Search for the cell housing the specified text and yield its (X, Y) center coordinate. 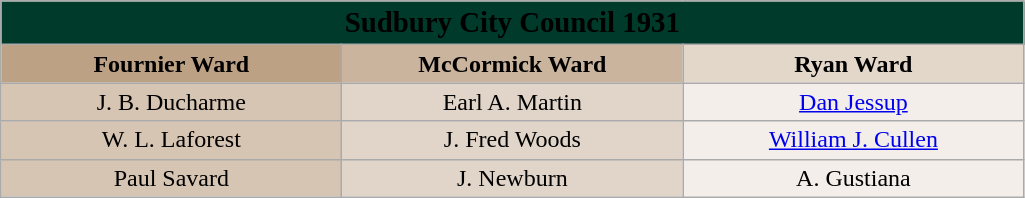
Paul Savard (172, 178)
William J. Cullen (854, 140)
Ryan Ward (854, 64)
A. Gustiana (854, 178)
McCormick Ward (512, 64)
J. B. Ducharme (172, 102)
Earl A. Martin (512, 102)
W. L. Laforest (172, 140)
J. Fred Woods (512, 140)
Dan Jessup (854, 102)
Fournier Ward (172, 64)
Sudbury City Council 1931 (512, 23)
J. Newburn (512, 178)
